Pinpoint the cell where the given text exists, returning its [x, y] midpoint coordinate. 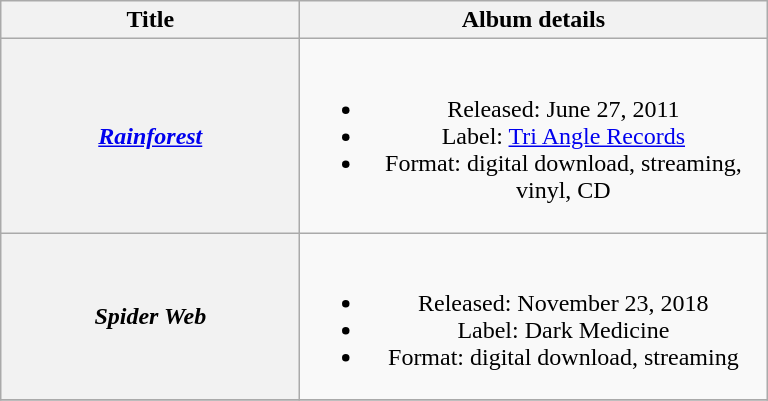
Spider Web [150, 316]
Released: November 23, 2018Label: Dark MedicineFormat: digital download, streaming [534, 316]
Rainforest [150, 136]
Title [150, 20]
Released: June 27, 2011Label: Tri Angle RecordsFormat: digital download, streaming, vinyl, CD [534, 136]
Album details [534, 20]
